Scan for the cell matching the given text and deliver its (X, Y) coordinate at center. 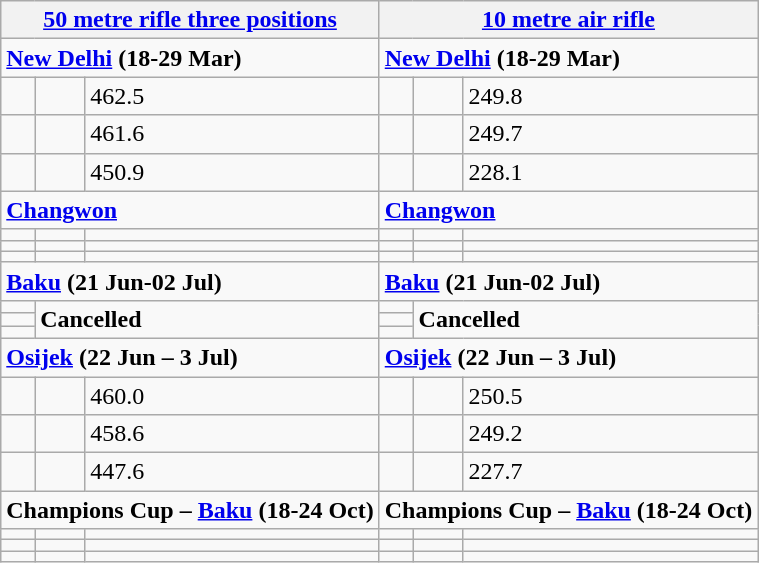
250.5 (610, 395)
447.6 (232, 472)
228.1 (610, 172)
462.5 (232, 96)
249.2 (610, 434)
450.9 (232, 172)
10 metre air rifle (568, 20)
249.8 (610, 96)
461.6 (232, 134)
50 metre rifle three positions (190, 20)
227.7 (610, 472)
249.7 (610, 134)
458.6 (232, 434)
460.0 (232, 395)
